From the cell containing the given text, extract its center point as [X, Y] coordinate. 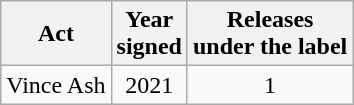
2021 [149, 85]
1 [270, 85]
Year signed [149, 34]
Vince Ash [56, 85]
Act [56, 34]
Releases under the label [270, 34]
